For the text-containing cell, return its midpoint in (x, y) coordinate format. 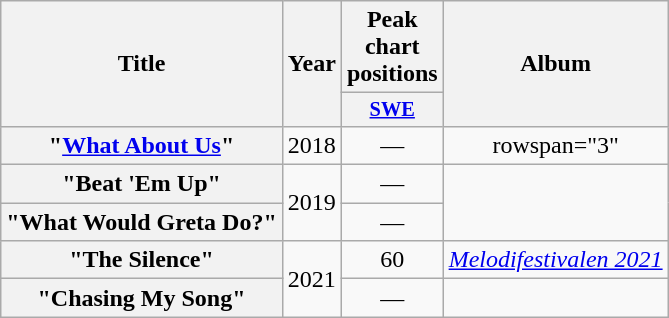
"The Silence" (142, 260)
rowspan="3" (556, 145)
"Beat 'Em Up" (142, 184)
2019 (312, 203)
"What About Us" (142, 145)
Title (142, 64)
"Chasing My Song" (142, 298)
2018 (312, 145)
Peak chart positions (392, 47)
Melodifestivalen 2021 (556, 260)
60 (392, 260)
2021 (312, 279)
"What Would Greta Do?" (142, 222)
Year (312, 64)
SWE (392, 110)
Album (556, 64)
